Return the [X, Y] coordinate for the center point of the cell that contains the specified text.  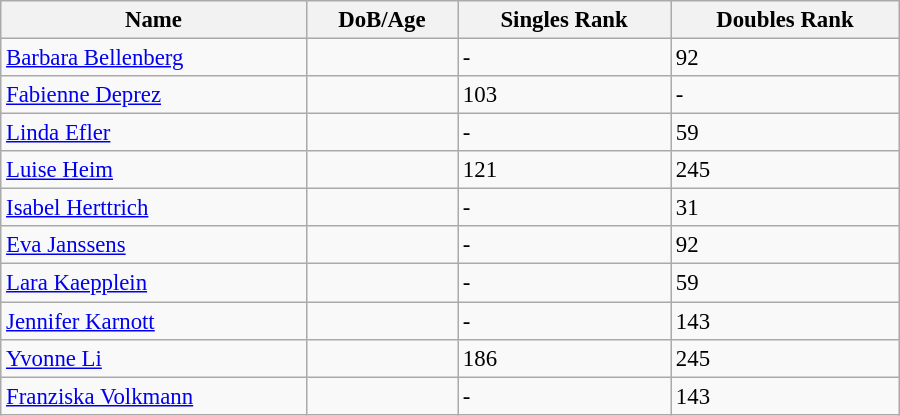
Linda Efler [154, 133]
Yvonne Li [154, 358]
DoB/Age [382, 20]
Franziska Volkmann [154, 396]
186 [564, 358]
Doubles Rank [786, 20]
Isabel Herttrich [154, 208]
31 [786, 208]
Eva Janssens [154, 245]
103 [564, 95]
Lara Kaepplein [154, 283]
Name [154, 20]
Luise Heim [154, 170]
121 [564, 170]
Singles Rank [564, 20]
Barbara Bellenberg [154, 58]
Jennifer Karnott [154, 321]
Fabienne Deprez [154, 95]
